From the cell containing the given text, extract its center point as [X, Y] coordinate. 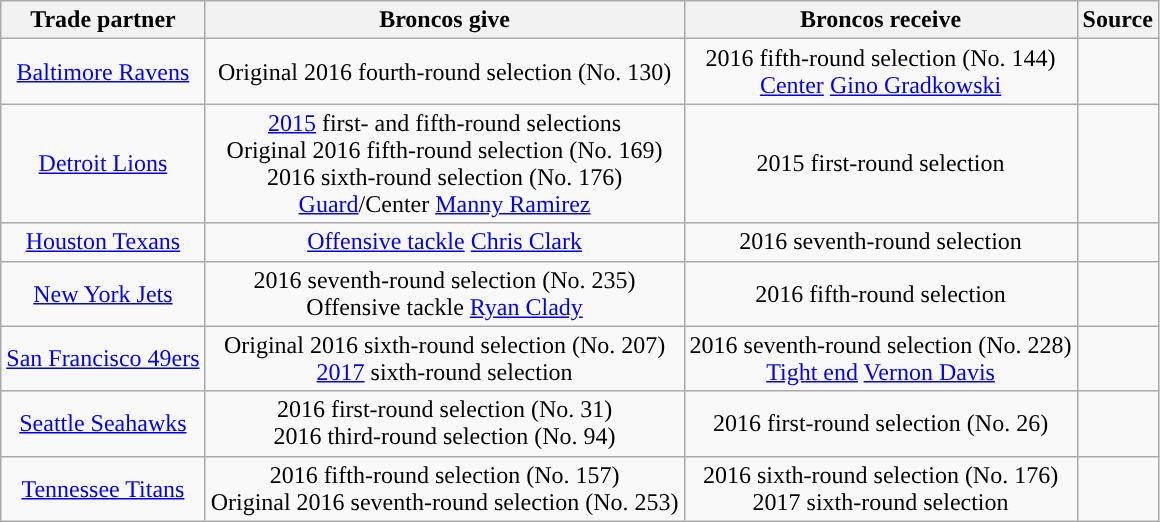
2016 fifth-round selection (No. 144)Center Gino Gradkowski [880, 72]
2016 fifth-round selection (No. 157)Original 2016 seventh-round selection (No. 253) [444, 488]
Baltimore Ravens [103, 72]
Trade partner [103, 20]
New York Jets [103, 294]
2015 first- and fifth-round selectionsOriginal 2016 fifth-round selection (No. 169)2016 sixth-round selection (No. 176)Guard/Center Manny Ramirez [444, 164]
2015 first-round selection [880, 164]
2016 first-round selection (No. 31)2016 third-round selection (No. 94) [444, 424]
Broncos receive [880, 20]
Detroit Lions [103, 164]
2016 fifth-round selection [880, 294]
2016 sixth-round selection (No. 176)2017 sixth-round selection [880, 488]
Broncos give [444, 20]
Offensive tackle Chris Clark [444, 242]
2016 seventh-round selection (No. 228)Tight end Vernon Davis [880, 358]
Source [1118, 20]
2016 first-round selection (No. 26) [880, 424]
Houston Texans [103, 242]
2016 seventh-round selection [880, 242]
Original 2016 sixth-round selection (No. 207)2017 sixth-round selection [444, 358]
Tennessee Titans [103, 488]
2016 seventh-round selection (No. 235)Offensive tackle Ryan Clady [444, 294]
Original 2016 fourth-round selection (No. 130) [444, 72]
San Francisco 49ers [103, 358]
Seattle Seahawks [103, 424]
